Pinpoint the cell where the given text exists, returning its (X, Y) midpoint coordinate. 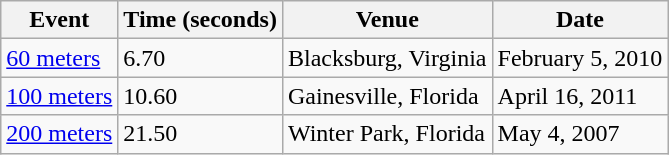
April 16, 2011 (580, 96)
10.60 (200, 96)
6.70 (200, 58)
Event (60, 20)
100 meters (60, 96)
February 5, 2010 (580, 58)
60 meters (60, 58)
200 meters (60, 134)
Gainesville, Florida (387, 96)
May 4, 2007 (580, 134)
Date (580, 20)
Winter Park, Florida (387, 134)
21.50 (200, 134)
Venue (387, 20)
Time (seconds) (200, 20)
Blacksburg, Virginia (387, 58)
